Provide the [x, y] coordinate of the cell's center where the given text is located.  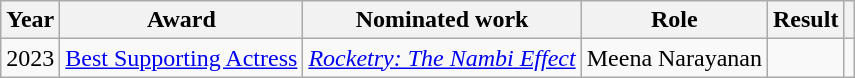
Best Supporting Actress [182, 58]
Award [182, 20]
2023 [30, 58]
Role [674, 20]
Meena Narayanan [674, 58]
Result [806, 20]
Year [30, 20]
Rocketry: The Nambi Effect [442, 58]
Nominated work [442, 20]
